Extract the (x, y) coordinate from the center of the cell holding the provided text.  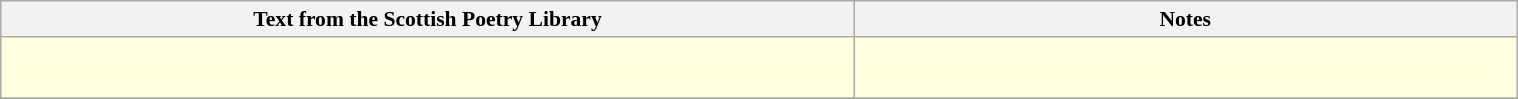
Notes (1186, 19)
Text from the Scottish Poetry Library (427, 19)
